Locate the cell with the specified text and output its (x, y) center coordinate. 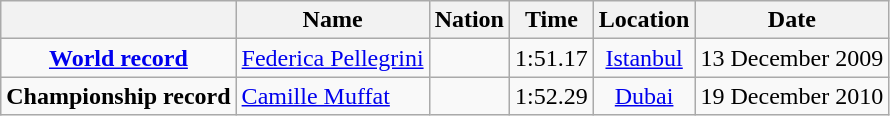
1:52.29 (552, 96)
19 December 2010 (792, 96)
World record (118, 58)
Championship record (118, 96)
Federica Pellegrini (332, 58)
Nation (469, 20)
1:51.17 (552, 58)
Time (552, 20)
Camille Muffat (332, 96)
Istanbul (644, 58)
Dubai (644, 96)
Name (332, 20)
13 December 2009 (792, 58)
Location (644, 20)
Date (792, 20)
